Scan for the cell matching the given text and deliver its [x, y] coordinate at center. 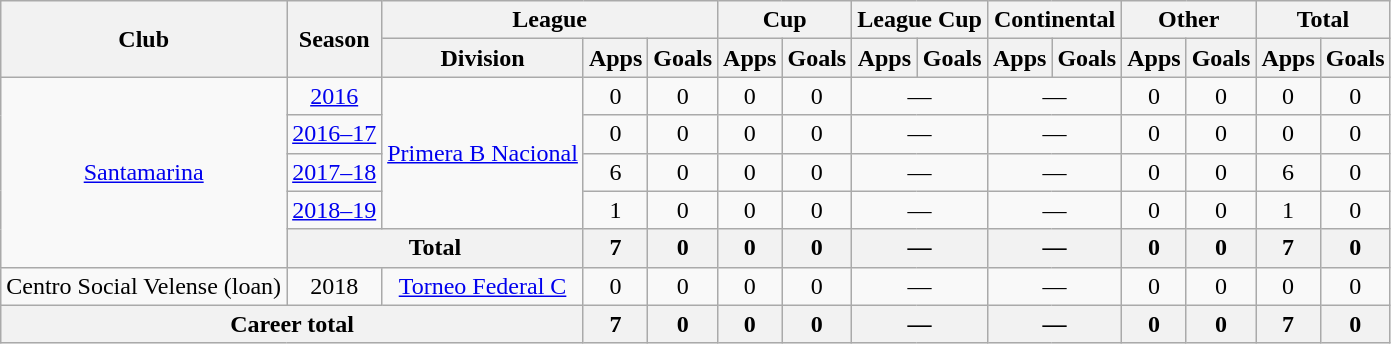
League Cup [920, 20]
Primera B Nacional [483, 153]
2018–19 [334, 210]
Santamarina [144, 172]
2016 [334, 96]
Centro Social Velense (loan) [144, 286]
Club [144, 39]
Season [334, 39]
Torneo Federal C [483, 286]
League [550, 20]
Continental [1054, 20]
Other [1189, 20]
2018 [334, 286]
Cup [785, 20]
Division [483, 58]
Career total [292, 324]
2016–17 [334, 134]
2017–18 [334, 172]
